Pinpoint the cell where the given text exists, returning its (x, y) midpoint coordinate. 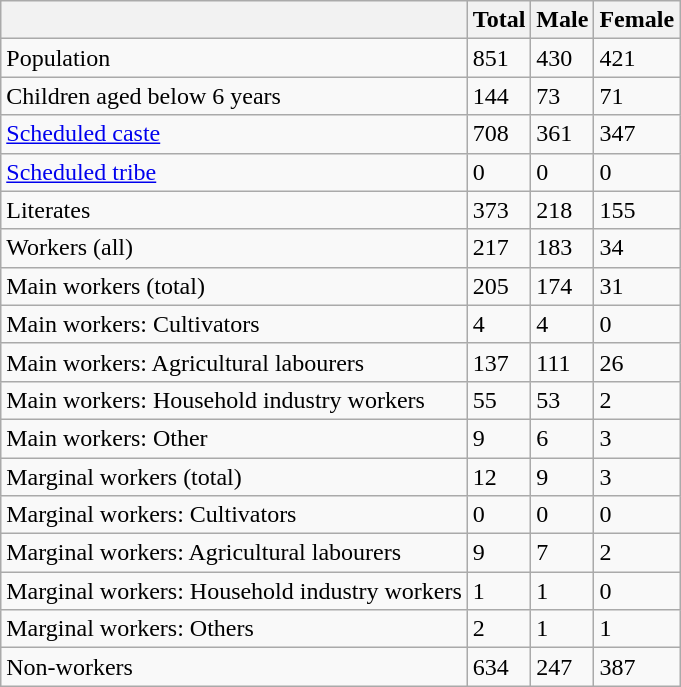
111 (562, 362)
421 (637, 58)
Non-workers (234, 667)
Population (234, 58)
Scheduled tribe (234, 172)
31 (637, 286)
26 (637, 362)
Main workers (total) (234, 286)
Marginal workers: Agricultural labourers (234, 553)
55 (499, 400)
247 (562, 667)
Main workers: Cultivators (234, 324)
53 (562, 400)
183 (562, 248)
Workers (all) (234, 248)
Main workers: Agricultural labourers (234, 362)
Marginal workers: Cultivators (234, 515)
361 (562, 134)
Male (562, 20)
7 (562, 553)
708 (499, 134)
137 (499, 362)
71 (637, 96)
Female (637, 20)
373 (499, 210)
387 (637, 667)
Marginal workers: Household industry workers (234, 591)
430 (562, 58)
Main workers: Household industry workers (234, 400)
174 (562, 286)
155 (637, 210)
347 (637, 134)
34 (637, 248)
73 (562, 96)
634 (499, 667)
Main workers: Other (234, 438)
Children aged below 6 years (234, 96)
Scheduled caste (234, 134)
6 (562, 438)
Marginal workers (total) (234, 477)
851 (499, 58)
205 (499, 286)
Literates (234, 210)
12 (499, 477)
Total (499, 20)
218 (562, 210)
Marginal workers: Others (234, 629)
144 (499, 96)
217 (499, 248)
